Detect which cell encompasses the target text, then output its (X, Y) center coordinate. 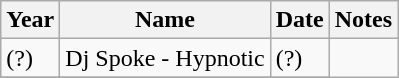
Date (300, 20)
Name (165, 20)
Notes (363, 20)
Year (30, 20)
Dj Spoke - Hypnotic (165, 58)
